Locate the cell with the specified text and output its [x, y] center coordinate. 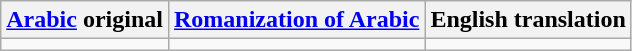
Romanization of Arabic [296, 20]
English translation [528, 20]
Arabic original [85, 20]
